Capture the cell that displays the provided text and extract its (x, y) central coordinate. 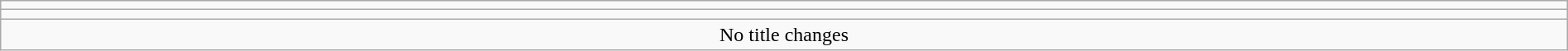
No title changes (784, 35)
